Search for the cell housing the specified text and yield its (X, Y) center coordinate. 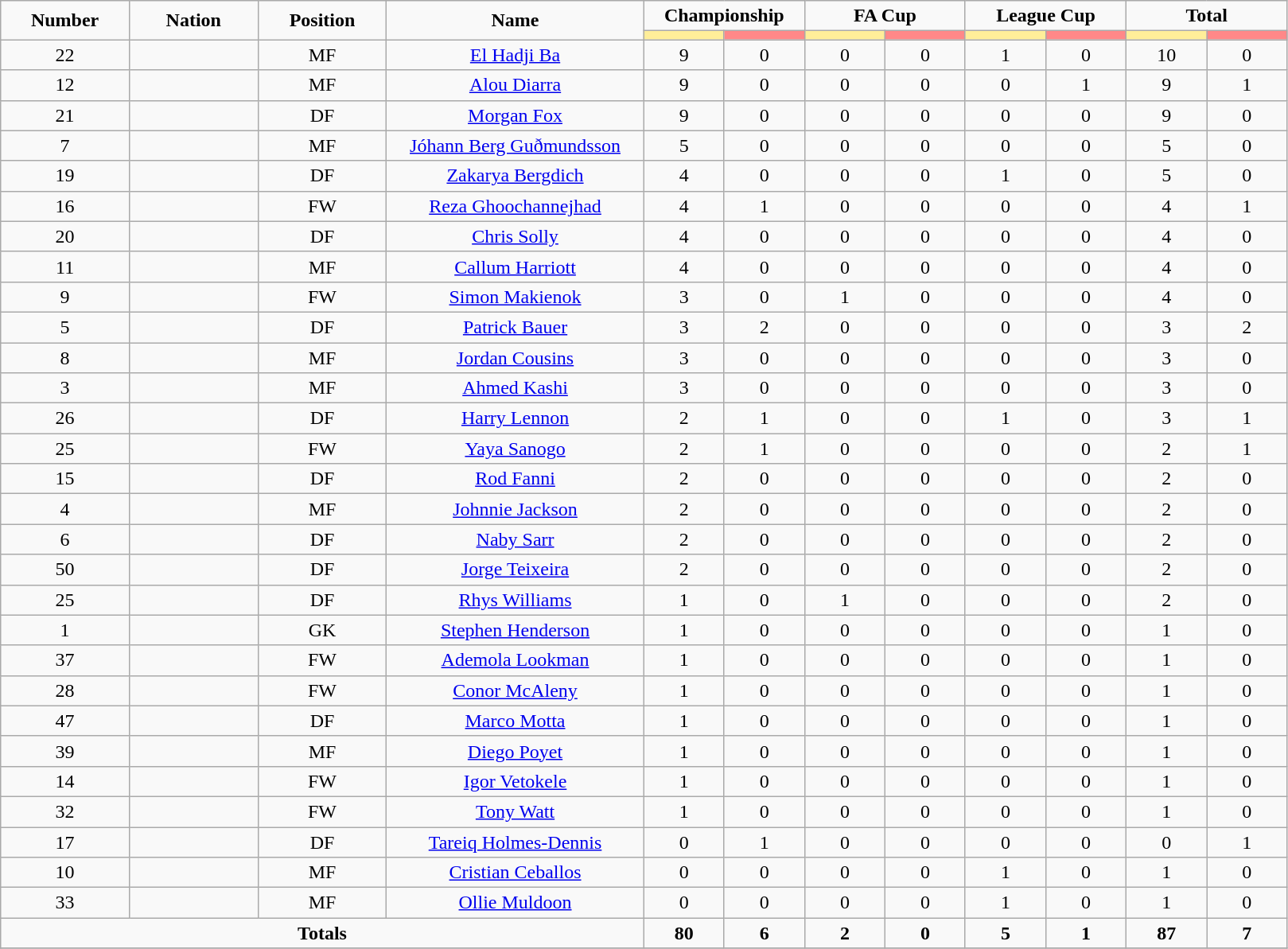
80 (684, 933)
47 (65, 721)
20 (65, 236)
Ahmed Kashi (516, 388)
Naby Sarr (516, 539)
Yaya Sanogo (516, 449)
15 (65, 479)
Reza Ghoochannejhad (516, 206)
Callum Harriott (516, 266)
21 (65, 115)
26 (65, 418)
Jóhann Berg Guðmundsson (516, 146)
Alou Diarra (516, 85)
19 (65, 176)
33 (65, 903)
16 (65, 206)
Morgan Fox (516, 115)
Tony Watt (516, 811)
Igor Vetokele (516, 781)
50 (65, 570)
32 (65, 811)
22 (65, 55)
Johnnie Jackson (516, 509)
11 (65, 266)
Ollie Muldoon (516, 903)
Harry Lennon (516, 418)
Rhys Williams (516, 600)
Cristian Ceballos (516, 873)
Diego Poyet (516, 751)
37 (65, 660)
Jorge Teixeira (516, 570)
GK (322, 630)
Nation (193, 21)
14 (65, 781)
League Cup (1045, 16)
Name (516, 21)
Zakarya Bergdich (516, 176)
Marco Motta (516, 721)
17 (65, 842)
Jordan Cousins (516, 357)
Number (65, 21)
39 (65, 751)
El Hadji Ba (516, 55)
Championship (724, 16)
Stephen Henderson (516, 630)
Total (1207, 16)
Chris Solly (516, 236)
Patrick Bauer (516, 327)
Tareiq Holmes-Dennis (516, 842)
12 (65, 85)
Ademola Lookman (516, 660)
87 (1166, 933)
Position (322, 21)
Rod Fanni (516, 479)
Simon Makienok (516, 297)
FA Cup (885, 16)
Totals (322, 933)
Conor McAleny (516, 690)
8 (65, 357)
28 (65, 690)
